Detect which cell encompasses the target text, then output its [X, Y] center coordinate. 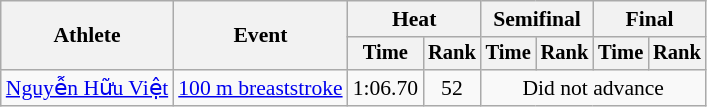
Heat [414, 19]
Did not advance [594, 88]
Semifinal [537, 19]
Final [649, 19]
100 m breaststroke [260, 88]
Athlete [87, 36]
Nguyễn Hữu Việt [87, 88]
52 [452, 88]
1:06.70 [386, 88]
Event [260, 36]
